Extract the [x, y] coordinate from the center of the cell holding the provided text.  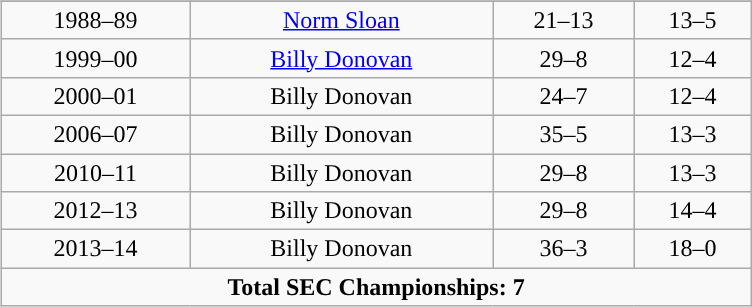
2013–14 [95, 249]
2012–13 [95, 211]
18–0 [692, 249]
Total SEC Championships: 7 [376, 287]
14–4 [692, 211]
2000–01 [95, 96]
36–3 [564, 249]
24–7 [564, 96]
35–5 [564, 134]
Norm Sloan [342, 20]
21–13 [564, 20]
1999–00 [95, 58]
1988–89 [95, 20]
13–5 [692, 20]
2006–07 [95, 134]
2010–11 [95, 173]
